Pinpoint the cell where the given text exists, returning its [x, y] midpoint coordinate. 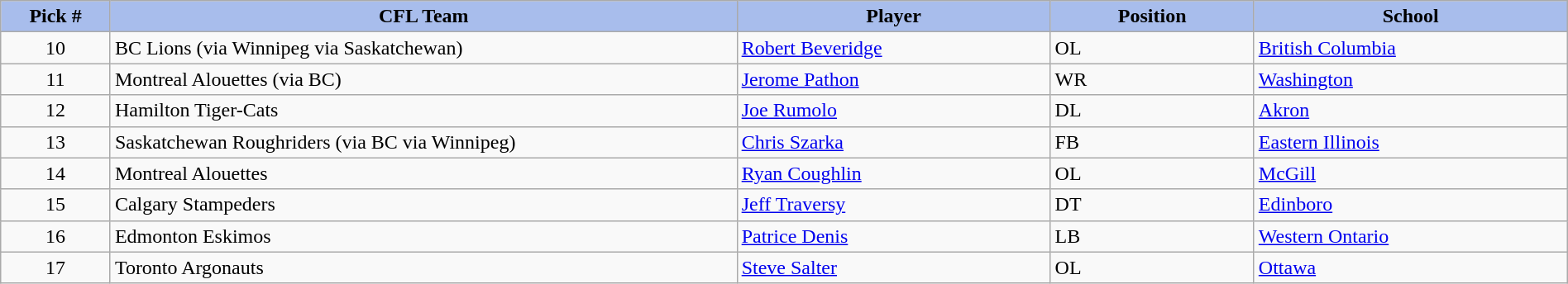
McGill [1411, 173]
Jeff Traversy [893, 205]
Calgary Stampeders [423, 205]
Steve Salter [893, 267]
CFL Team [423, 17]
Washington [1411, 79]
Eastern Illinois [1411, 142]
Ryan Coughlin [893, 173]
Akron [1411, 111]
Robert Beveridge [893, 48]
Edmonton Eskimos [423, 236]
Montreal Alouettes [423, 173]
Ottawa [1411, 267]
Patrice Denis [893, 236]
Hamilton Tiger-Cats [423, 111]
Edinboro [1411, 205]
12 [56, 111]
LB [1152, 236]
Player [893, 17]
Pick # [56, 17]
Position [1152, 17]
Saskatchewan Roughriders (via BC via Winnipeg) [423, 142]
14 [56, 173]
BC Lions (via Winnipeg via Saskatchewan) [423, 48]
Jerome Pathon [893, 79]
Western Ontario [1411, 236]
Joe Rumolo [893, 111]
17 [56, 267]
Toronto Argonauts [423, 267]
15 [56, 205]
10 [56, 48]
11 [56, 79]
FB [1152, 142]
16 [56, 236]
School [1411, 17]
WR [1152, 79]
British Columbia [1411, 48]
Chris Szarka [893, 142]
DT [1152, 205]
13 [56, 142]
Montreal Alouettes (via BC) [423, 79]
DL [1152, 111]
